For the text-containing cell, return its midpoint in [X, Y] coordinate format. 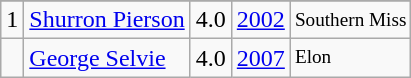
2002 [260, 20]
2007 [260, 58]
1 [12, 20]
Elon [350, 58]
Southern Miss [350, 20]
George Selvie [107, 58]
Shurron Pierson [107, 20]
